Capture the cell that displays the provided text and extract its (x, y) central coordinate. 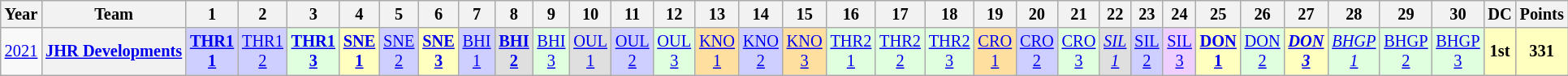
SIL1 (1115, 51)
24 (1179, 14)
DON2 (1263, 51)
18 (950, 14)
14 (761, 14)
THR22 (900, 51)
KNO3 (805, 51)
BHGP3 (1458, 51)
SNE1 (359, 51)
15 (805, 14)
30 (1458, 14)
28 (1354, 14)
OUL3 (674, 51)
OUL1 (590, 51)
THR21 (851, 51)
1 (212, 14)
9 (552, 14)
KNO2 (761, 51)
27 (1307, 14)
20 (1037, 14)
Team (114, 14)
3 (313, 14)
4 (359, 14)
12 (674, 14)
SNE3 (438, 51)
2021 (21, 51)
331 (1542, 51)
CRO2 (1037, 51)
19 (995, 14)
KNO1 (717, 51)
CRO3 (1079, 51)
22 (1115, 14)
BHGP1 (1354, 51)
SIL2 (1147, 51)
17 (900, 14)
DON3 (1307, 51)
26 (1263, 14)
21 (1079, 14)
16 (851, 14)
BHGP2 (1406, 51)
29 (1406, 14)
7 (477, 14)
2 (263, 14)
Year (21, 14)
THR11 (212, 51)
11 (633, 14)
6 (438, 14)
Points (1542, 14)
CRO1 (995, 51)
DC (1499, 14)
BHI1 (477, 51)
THR13 (313, 51)
JHR Developments (114, 51)
5 (399, 14)
13 (717, 14)
SIL3 (1179, 51)
SNE2 (399, 51)
THR23 (950, 51)
THR12 (263, 51)
BHI2 (513, 51)
10 (590, 14)
8 (513, 14)
DON1 (1218, 51)
25 (1218, 14)
OUL2 (633, 51)
BHI3 (552, 51)
1st (1499, 51)
23 (1147, 14)
